Identify which cell holds the provided text, then report its [x, y] central coordinate. 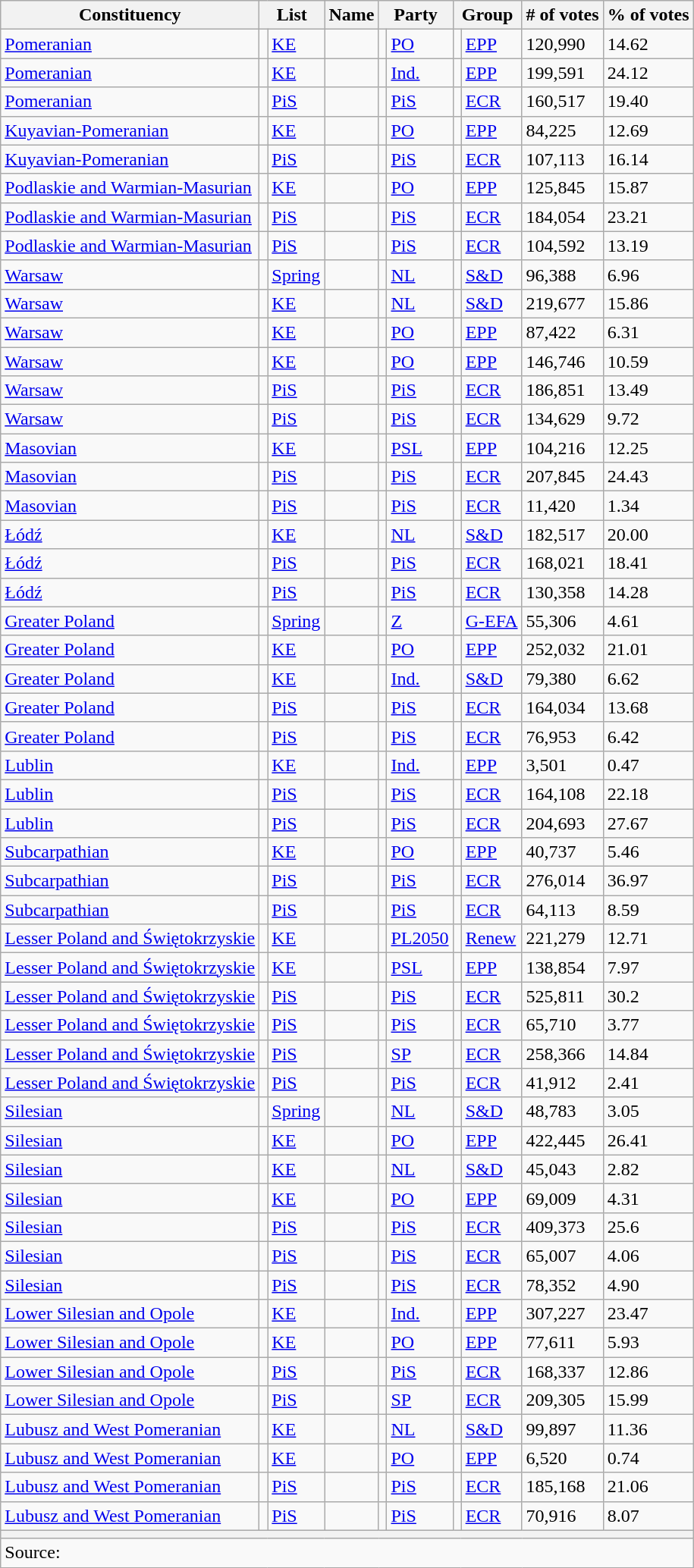
525,811 [563, 996]
160,517 [563, 102]
204,693 [563, 823]
Name [352, 15]
4.90 [648, 1285]
164,034 [563, 707]
184,054 [563, 217]
2.41 [648, 1083]
20.00 [648, 535]
13.19 [648, 246]
185,168 [563, 1487]
77,611 [563, 1343]
5.46 [648, 852]
14.62 [648, 44]
168,337 [563, 1372]
138,854 [563, 967]
40,737 [563, 852]
21.06 [648, 1487]
30.2 [648, 996]
87,422 [563, 332]
15.86 [648, 303]
% of votes [648, 15]
79,380 [563, 679]
130,358 [563, 592]
2.82 [648, 1169]
11,420 [563, 506]
164,108 [563, 794]
8.59 [648, 910]
104,592 [563, 246]
13.49 [648, 390]
24.12 [648, 73]
45,043 [563, 1169]
3.05 [648, 1112]
4.31 [648, 1198]
65,710 [563, 1025]
19.40 [648, 102]
146,746 [563, 362]
186,851 [563, 390]
65,007 [563, 1256]
6.96 [648, 274]
4.61 [648, 621]
6.42 [648, 736]
14.84 [648, 1054]
3.77 [648, 1025]
276,014 [563, 881]
23.21 [648, 217]
5.93 [648, 1343]
G-EFA [491, 621]
List [292, 15]
84,225 [563, 130]
125,845 [563, 188]
209,305 [563, 1400]
0.74 [648, 1458]
168,021 [563, 563]
99,897 [563, 1429]
Constituency [130, 15]
27.67 [648, 823]
78,352 [563, 1285]
25.6 [648, 1227]
422,445 [563, 1140]
64,113 [563, 910]
18.41 [648, 563]
12.71 [648, 939]
207,845 [563, 477]
221,279 [563, 939]
8.07 [648, 1516]
219,677 [563, 303]
24.43 [648, 477]
Renew [491, 939]
96,388 [563, 274]
Group [487, 15]
3,501 [563, 765]
6.62 [648, 679]
7.97 [648, 967]
16.14 [648, 159]
12.69 [648, 130]
23.47 [648, 1314]
252,032 [563, 650]
12.25 [648, 448]
48,783 [563, 1112]
13.68 [648, 707]
10.59 [648, 362]
134,629 [563, 419]
15.87 [648, 188]
9.72 [648, 419]
Party [416, 15]
14.28 [648, 592]
6.31 [648, 332]
199,591 [563, 73]
15.99 [648, 1400]
# of votes [563, 15]
6,520 [563, 1458]
0.47 [648, 765]
55,306 [563, 621]
409,373 [563, 1227]
36.97 [648, 881]
11.36 [648, 1429]
182,517 [563, 535]
76,953 [563, 736]
Z [420, 621]
70,916 [563, 1516]
104,216 [563, 448]
107,113 [563, 159]
120,990 [563, 44]
69,009 [563, 1198]
26.41 [648, 1140]
PL2050 [420, 939]
1.34 [648, 506]
Source: [347, 1553]
21.01 [648, 650]
41,912 [563, 1083]
307,227 [563, 1314]
258,366 [563, 1054]
12.86 [648, 1372]
22.18 [648, 794]
4.06 [648, 1256]
